Return the [x, y] coordinate for the center point of the cell that contains the specified text.  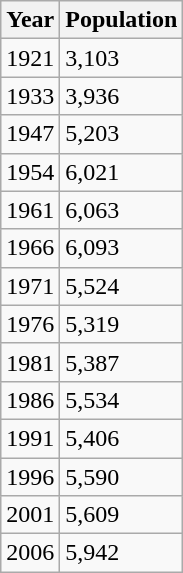
5,319 [122, 324]
6,021 [122, 172]
5,609 [122, 515]
5,406 [122, 438]
3,103 [122, 58]
2001 [30, 515]
1947 [30, 134]
Population [122, 20]
1966 [30, 248]
6,093 [122, 248]
1961 [30, 210]
5,590 [122, 477]
5,534 [122, 400]
5,203 [122, 134]
2006 [30, 553]
1986 [30, 400]
1933 [30, 96]
1921 [30, 58]
6,063 [122, 210]
5,524 [122, 286]
5,387 [122, 362]
1954 [30, 172]
5,942 [122, 553]
Year [30, 20]
1991 [30, 438]
3,936 [122, 96]
1996 [30, 477]
1981 [30, 362]
1971 [30, 286]
1976 [30, 324]
